Search for the cell housing the specified text and yield its [x, y] center coordinate. 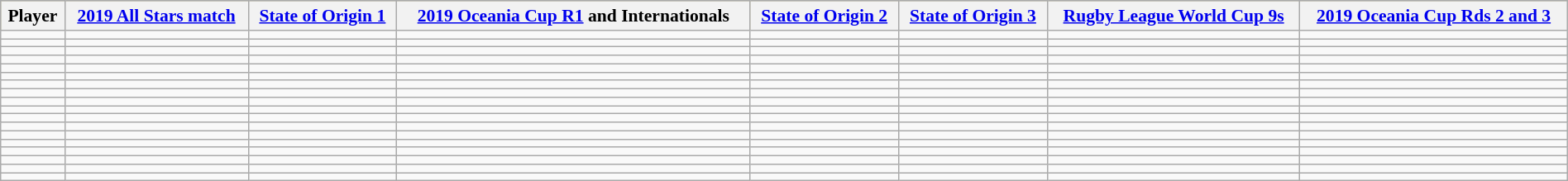
State of Origin 3 [973, 16]
Rugby League World Cup 9s [1174, 16]
State of Origin 1 [323, 16]
State of Origin 2 [825, 16]
Player [33, 16]
2019 All Stars match [156, 16]
2019 Oceania Cup Rds 2 and 3 [1434, 16]
2019 Oceania Cup R1 and Internationals [574, 16]
